Identify which cell holds the provided text, then report its [x, y] central coordinate. 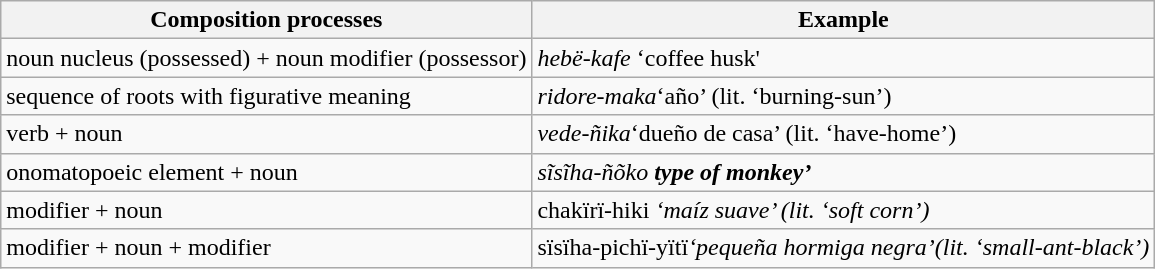
sĩsĩha-ñõko type of monkey’ [844, 172]
modifier + noun + modifier [266, 248]
noun nucleus (possessed) + noun modifier (possessor) [266, 58]
sïsïha-pichï-yïtï‘pequeña hormiga negra’(lit. ‘small-ant-black’) [844, 248]
modifier + noun [266, 210]
ridore-maka‘año’ (lit. ‘burning-sun’) [844, 96]
Example [844, 20]
sequence of roots with figurative meaning [266, 96]
chakïrï-hiki ‘maíz suave’ (lit. ‘soft corn’) [844, 210]
verb + noun [266, 134]
vede-ñika‘dueño de casa’ (lit. ‘have-home’) [844, 134]
hebë-kafe ‘coffee husk' [844, 58]
onomatopoeic element + noun [266, 172]
Composition processes [266, 20]
